Provide the [X, Y] coordinate of the cell's center where the given text is located.  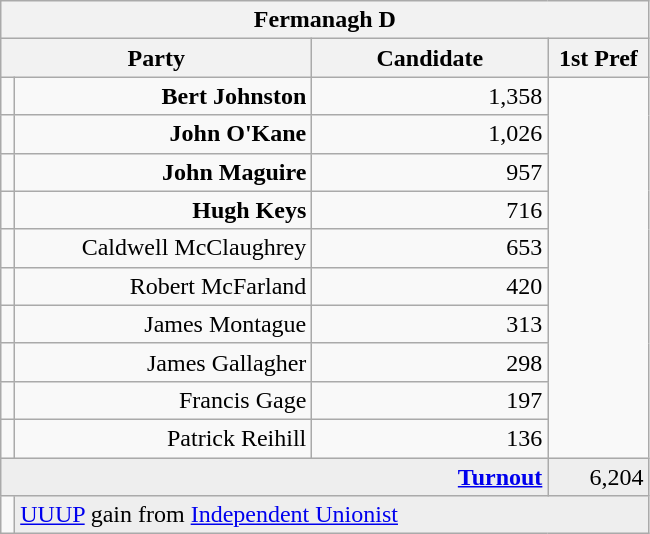
136 [430, 438]
1,026 [430, 134]
James Montague [164, 324]
Bert Johnston [164, 96]
Hugh Keys [164, 210]
John Maguire [164, 172]
Candidate [430, 58]
James Gallagher [164, 362]
Turnout [274, 477]
Patrick Reihill [164, 438]
298 [430, 362]
420 [430, 286]
Party [156, 58]
Caldwell McClaughrey [164, 248]
Francis Gage [164, 400]
John O'Kane [164, 134]
716 [430, 210]
6,204 [598, 477]
957 [430, 172]
653 [430, 248]
Fermanagh D [325, 20]
UUUP gain from Independent Unionist [332, 515]
197 [430, 400]
1st Pref [598, 58]
Robert McFarland [164, 286]
313 [430, 324]
1,358 [430, 96]
